Capture the cell that displays the provided text and extract its (X, Y) central coordinate. 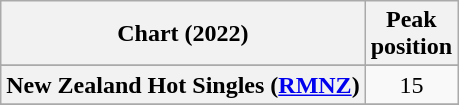
Peakposition (411, 34)
15 (411, 85)
New Zealand Hot Singles (RMNZ) (183, 85)
Chart (2022) (183, 34)
